Return (X, Y) of the center of cell containing provided text 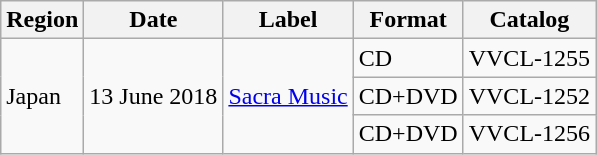
CD (408, 58)
Sacra Music (288, 96)
VVCL-1256 (529, 134)
Catalog (529, 20)
VVCL-1252 (529, 96)
Format (408, 20)
Label (288, 20)
Region (42, 20)
13 June 2018 (154, 96)
Japan (42, 96)
Date (154, 20)
VVCL-1255 (529, 58)
